For the text-containing cell, return its midpoint in [X, Y] coordinate format. 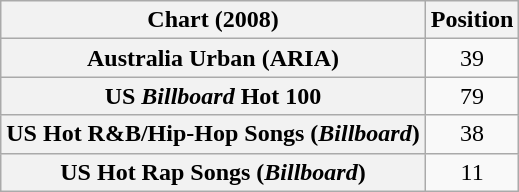
Chart (2008) [213, 20]
39 [472, 58]
Position [472, 20]
US Hot Rap Songs (Billboard) [213, 172]
79 [472, 96]
US Hot R&B/Hip-Hop Songs (Billboard) [213, 134]
US Billboard Hot 100 [213, 96]
11 [472, 172]
Australia Urban (ARIA) [213, 58]
38 [472, 134]
